Determine the (X, Y) coordinate at the center of the cell enclosing the given text.  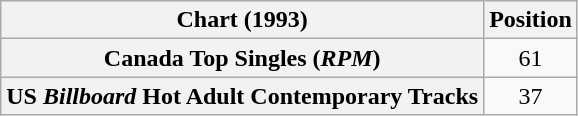
61 (531, 58)
Canada Top Singles (RPM) (242, 58)
Chart (1993) (242, 20)
US Billboard Hot Adult Contemporary Tracks (242, 96)
37 (531, 96)
Position (531, 20)
